Capture the cell that displays the provided text and extract its [X, Y] central coordinate. 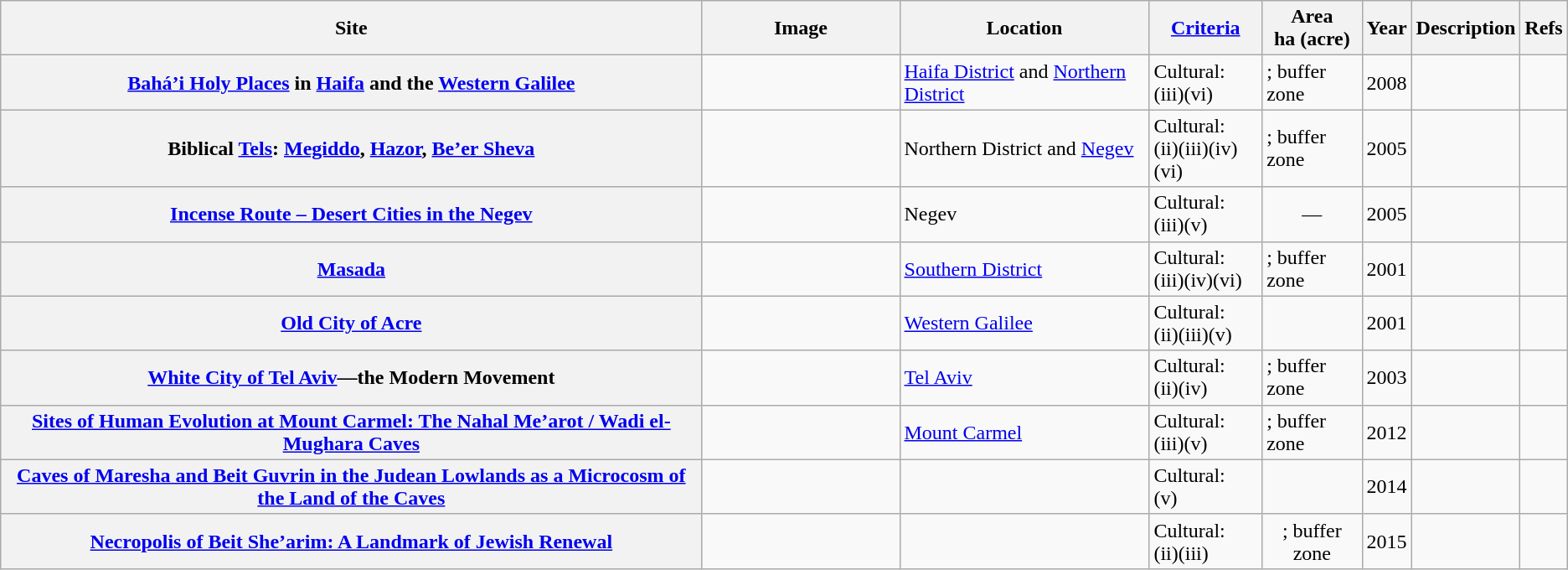
2003 [1387, 377]
Northern District and Negev [1024, 148]
White City of Tel Aviv—the Modern Movement [352, 377]
Masada [352, 268]
2015 [1387, 541]
Cultural:(iii)(vi) [1206, 82]
Biblical Tels: Megiddo, Hazor, Be’er Sheva [352, 148]
Old City of Acre [352, 324]
Areaha (acre) [1312, 28]
2012 [1387, 433]
Cultural: (v) [1206, 486]
Caves of Maresha and Beit Guvrin in the Judean Lowlands as a Microcosm of the Land of the Caves [352, 486]
Western Galilee [1024, 324]
Criteria [1206, 28]
Necropolis of Beit She’arim: A Landmark of Jewish Renewal [352, 541]
2008 [1387, 82]
Location [1024, 28]
Southern District [1024, 268]
Site [352, 28]
Cultural:(ii)(iv) [1206, 377]
Cultural: (ii)(iii) [1206, 541]
Cultural:(iii)(iv)(vi) [1206, 268]
Year [1387, 28]
Image [801, 28]
Cultural:(ii)(iii)(iv)(vi) [1206, 148]
Negev [1024, 215]
Cultural:(ii)(iii)(v) [1206, 324]
Haifa District and Northern District [1024, 82]
Description [1466, 28]
2014 [1387, 486]
Sites of Human Evolution at Mount Carmel: The Nahal Me’arot / Wadi el-Mughara Caves [352, 433]
Bahá’i Holy Places in Haifa and the Western Galilee [352, 82]
Tel Aviv [1024, 377]
— [1312, 215]
Refs [1544, 28]
Mount Carmel [1024, 433]
Incense Route – Desert Cities in the Negev [352, 215]
